Scan for the cell matching the given text and deliver its (X, Y) coordinate at center. 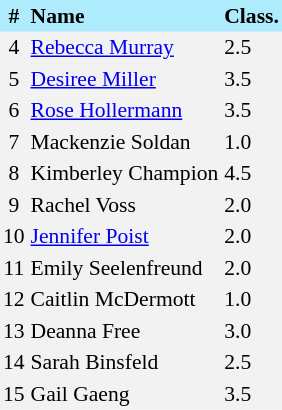
Gail Gaeng (125, 394)
6 (14, 110)
# (14, 16)
12 (14, 300)
4.5 (252, 174)
Class. (252, 16)
Name (125, 16)
Deanna Free (125, 331)
Sarah Binsfeld (125, 362)
Jennifer Poist (125, 236)
5 (14, 79)
Kimberley Champion (125, 174)
8 (14, 174)
Desiree Miller (125, 79)
14 (14, 362)
9 (14, 205)
13 (14, 331)
10 (14, 236)
Emily Seelenfreund (125, 268)
Rachel Voss (125, 205)
Caitlin McDermott (125, 300)
3.0 (252, 331)
15 (14, 394)
Mackenzie Soldan (125, 142)
4 (14, 48)
Rose Hollermann (125, 110)
Rebecca Murray (125, 48)
7 (14, 142)
11 (14, 268)
